Provide the (X, Y) coordinate of the cell's center where the given text is located.  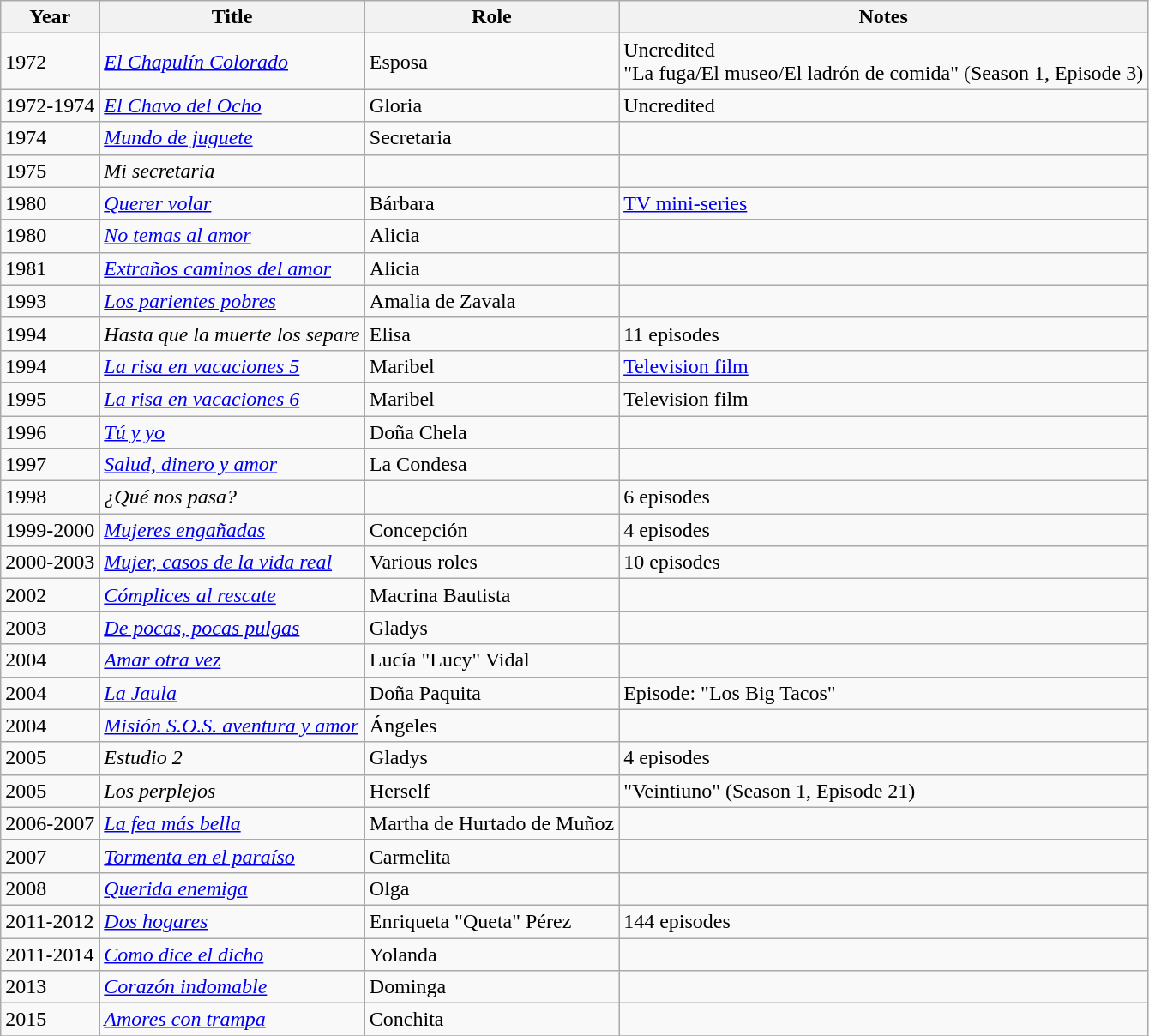
2002 (50, 595)
Amores con trampa (232, 1020)
Martha de Hurtado de Muñoz (491, 823)
Dominga (491, 987)
Misión S.O.S. aventura y amor (232, 726)
Doña Chela (491, 431)
2013 (50, 987)
1998 (50, 497)
Extraños caminos del amor (232, 268)
2008 (50, 888)
1993 (50, 301)
Querer volar (232, 203)
Salud, dinero y amor (232, 465)
1996 (50, 431)
Mundo de juguete (232, 138)
Dos hogares (232, 921)
1972 (50, 62)
Amar otra vez (232, 660)
1997 (50, 465)
La Jaula (232, 693)
Bárbara (491, 203)
Mujeres engañadas (232, 530)
2000-2003 (50, 563)
Macrina Bautista (491, 595)
La fea más bella (232, 823)
2011-2014 (50, 955)
1975 (50, 171)
Tú y yo (232, 431)
Year (50, 17)
2011-2012 (50, 921)
Corazón indomable (232, 987)
Los perplejos (232, 791)
Esposa (491, 62)
El Chavo del Ocho (232, 105)
La Condesa (491, 465)
Carmelita (491, 856)
10 episodes (883, 563)
Episode: "Los Big Tacos" (883, 693)
No temas al amor (232, 236)
Los parientes pobres (232, 301)
Tormenta en el paraíso (232, 856)
2015 (50, 1020)
Secretaria (491, 138)
Mi secretaria (232, 171)
1974 (50, 138)
1981 (50, 268)
11 episodes (883, 334)
Notes (883, 17)
Doña Paquita (491, 693)
Enriqueta "Queta" Pérez (491, 921)
Cómplices al rescate (232, 595)
1999-2000 (50, 530)
1995 (50, 399)
Role (491, 17)
Title (232, 17)
"Veintiuno" (Season 1, Episode 21) (883, 791)
El Chapulín Colorado (232, 62)
Conchita (491, 1020)
Yolanda (491, 955)
6 episodes (883, 497)
Various roles (491, 563)
Uncredited (883, 105)
Ángeles (491, 726)
Querida enemiga (232, 888)
Hasta que la muerte los separe (232, 334)
Mujer, casos de la vida real (232, 563)
Estudio 2 (232, 758)
Herself (491, 791)
144 episodes (883, 921)
Lucía "Lucy" Vidal (491, 660)
Como dice el dicho (232, 955)
2003 (50, 628)
2007 (50, 856)
TV mini-series (883, 203)
1972-1974 (50, 105)
Olga (491, 888)
De pocas, pocas pulgas (232, 628)
Amalia de Zavala (491, 301)
Elisa (491, 334)
2006-2007 (50, 823)
La risa en vacaciones 6 (232, 399)
Concepción (491, 530)
La risa en vacaciones 5 (232, 366)
Gloria (491, 105)
¿Qué nos pasa? (232, 497)
Uncredited"La fuga/El museo/El ladrón de comida" (Season 1, Episode 3) (883, 62)
